For the text-containing cell, return its midpoint in [x, y] coordinate format. 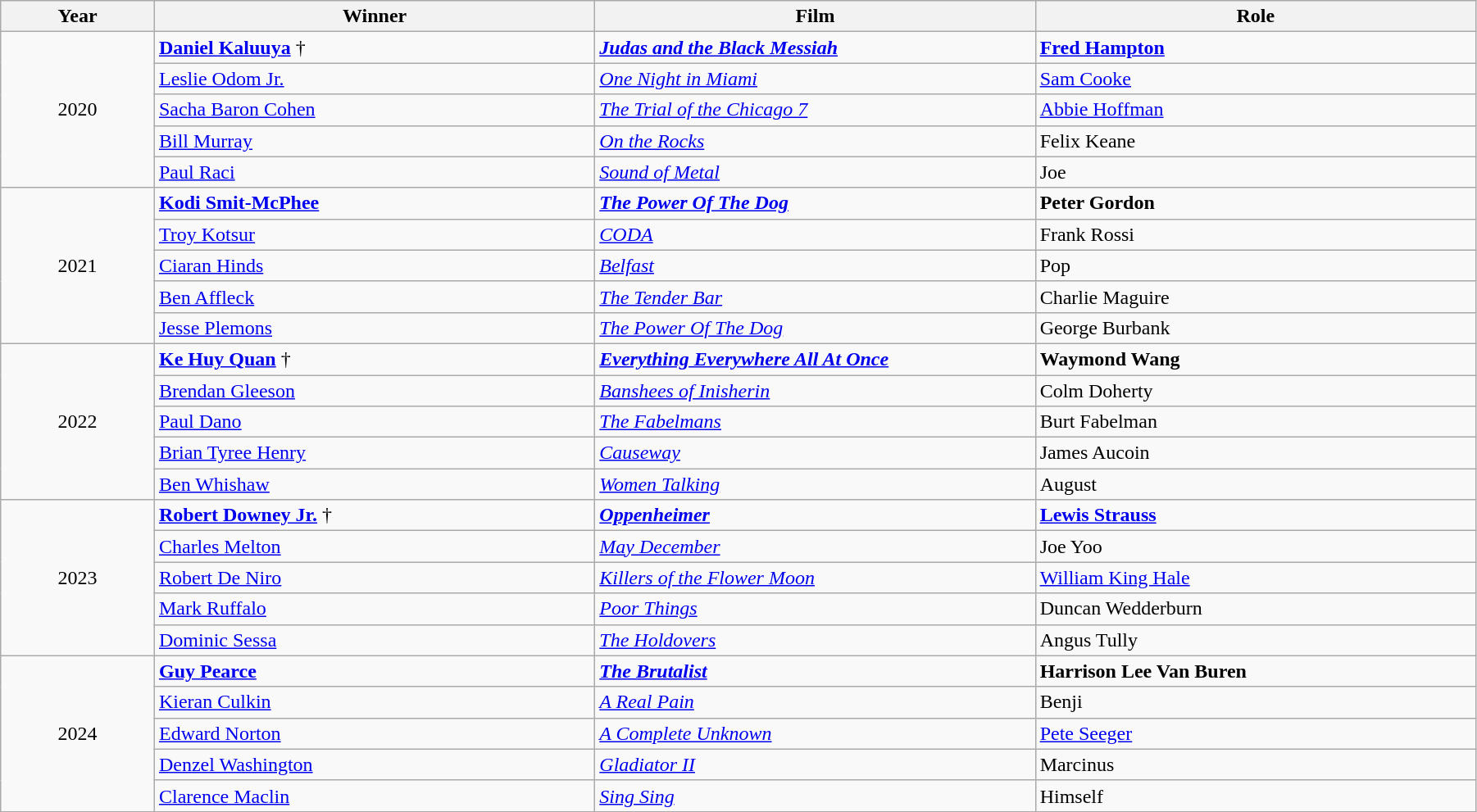
CODA [815, 234]
August [1256, 484]
The Brutalist [815, 671]
Charlie Maguire [1256, 297]
Harrison Lee Van Buren [1256, 671]
Peter Gordon [1256, 203]
2022 [78, 421]
Dominic Sessa [374, 640]
Ciaran Hinds [374, 265]
The Holdovers [815, 640]
The Tender Bar [815, 297]
Pop [1256, 265]
Kodi Smit-McPhee [374, 203]
Year [78, 16]
A Complete Unknown [815, 733]
Paul Dano [374, 422]
2024 [78, 733]
Banshees of Inisherin [815, 391]
Benji [1256, 702]
Winner [374, 16]
Mark Ruffalo [374, 609]
Ben Whishaw [374, 484]
Judas and the Black Messiah [815, 48]
Kieran Culkin [374, 702]
Everything Everywhere All At Once [815, 359]
Sound of Metal [815, 172]
Killers of the Flower Moon [815, 578]
Joe [1256, 172]
Brian Tyree Henry [374, 453]
Sacha Baron Cohen [374, 110]
Abbie Hoffman [1256, 110]
Ke Huy Quan † [374, 359]
James Aucoin [1256, 453]
Jesse Plemons [374, 328]
Frank Rossi [1256, 234]
Paul Raci [374, 172]
Edward Norton [374, 733]
May December [815, 547]
2020 [78, 110]
The Trial of the Chicago 7 [815, 110]
Causeway [815, 453]
Charles Melton [374, 547]
Poor Things [815, 609]
Troy Kotsur [374, 234]
Angus Tully [1256, 640]
Denzel Washington [374, 764]
One Night in Miami [815, 79]
Brendan Gleeson [374, 391]
Oppenheimer [815, 515]
Waymond Wang [1256, 359]
Women Talking [815, 484]
William King Hale [1256, 578]
Role [1256, 16]
Burt Fabelman [1256, 422]
Belfast [815, 265]
George Burbank [1256, 328]
Colm Doherty [1256, 391]
Robert Downey Jr. † [374, 515]
Guy Pearce [374, 671]
2021 [78, 265]
Lewis Strauss [1256, 515]
2023 [78, 578]
Bill Murray [374, 141]
Daniel Kaluuya † [374, 48]
Ben Affleck [374, 297]
Robert De Niro [374, 578]
Sam Cooke [1256, 79]
Pete Seeger [1256, 733]
Marcinus [1256, 764]
Joe Yoo [1256, 547]
Sing Sing [815, 796]
Leslie Odom Jr. [374, 79]
Felix Keane [1256, 141]
A Real Pain [815, 702]
Himself [1256, 796]
Clarence Maclin [374, 796]
On the Rocks [815, 141]
Fred Hampton [1256, 48]
Film [815, 16]
Gladiator II [815, 764]
Duncan Wedderburn [1256, 609]
The Fabelmans [815, 422]
